Search for the cell housing the specified text and yield its (x, y) center coordinate. 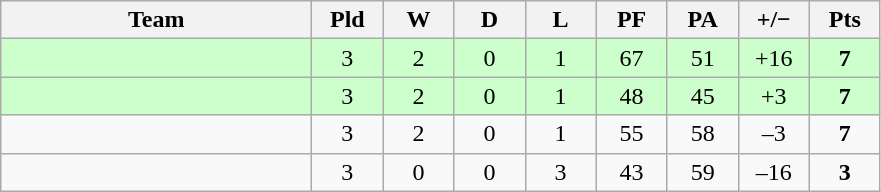
Team (156, 20)
59 (702, 172)
48 (632, 96)
+3 (774, 96)
–16 (774, 172)
–3 (774, 134)
PF (632, 20)
L (560, 20)
67 (632, 58)
PA (702, 20)
+16 (774, 58)
W (418, 20)
43 (632, 172)
51 (702, 58)
58 (702, 134)
Pts (844, 20)
D (490, 20)
Pld (348, 20)
45 (702, 96)
+/− (774, 20)
55 (632, 134)
